For the text-containing cell, return its midpoint in [X, Y] coordinate format. 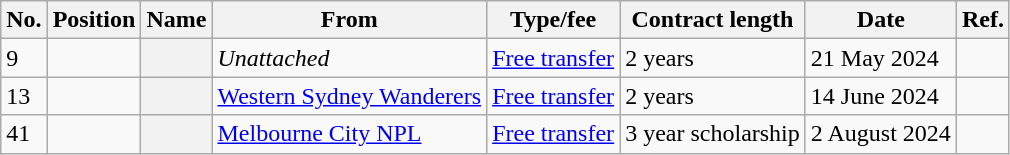
9 [24, 58]
Unattached [350, 58]
3 year scholarship [713, 134]
Name [176, 20]
Position [94, 20]
Western Sydney Wanderers [350, 96]
Contract length [713, 20]
2 August 2024 [880, 134]
From [350, 20]
13 [24, 96]
21 May 2024 [880, 58]
No. [24, 20]
Type/fee [554, 20]
Ref. [982, 20]
Date [880, 20]
14 June 2024 [880, 96]
Melbourne City NPL [350, 134]
41 [24, 134]
